Identify which cell holds the provided text, then report its [X, Y] central coordinate. 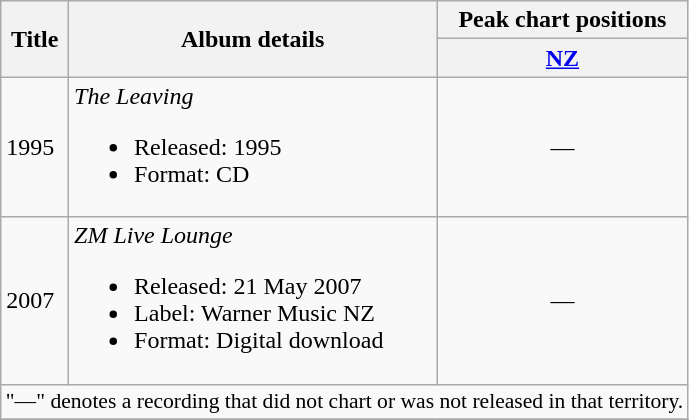
"—" denotes a recording that did not chart or was not released in that territory. [345, 402]
2007 [35, 300]
Title [35, 39]
ZM Live LoungeReleased: 21 May 2007Label: Warner Music NZFormat: Digital download [253, 300]
Album details [253, 39]
Peak chart positions [563, 20]
1995 [35, 147]
NZ [563, 58]
The LeavingReleased: 1995Format: CD [253, 147]
